Detect which cell encompasses the target text, then output its (X, Y) center coordinate. 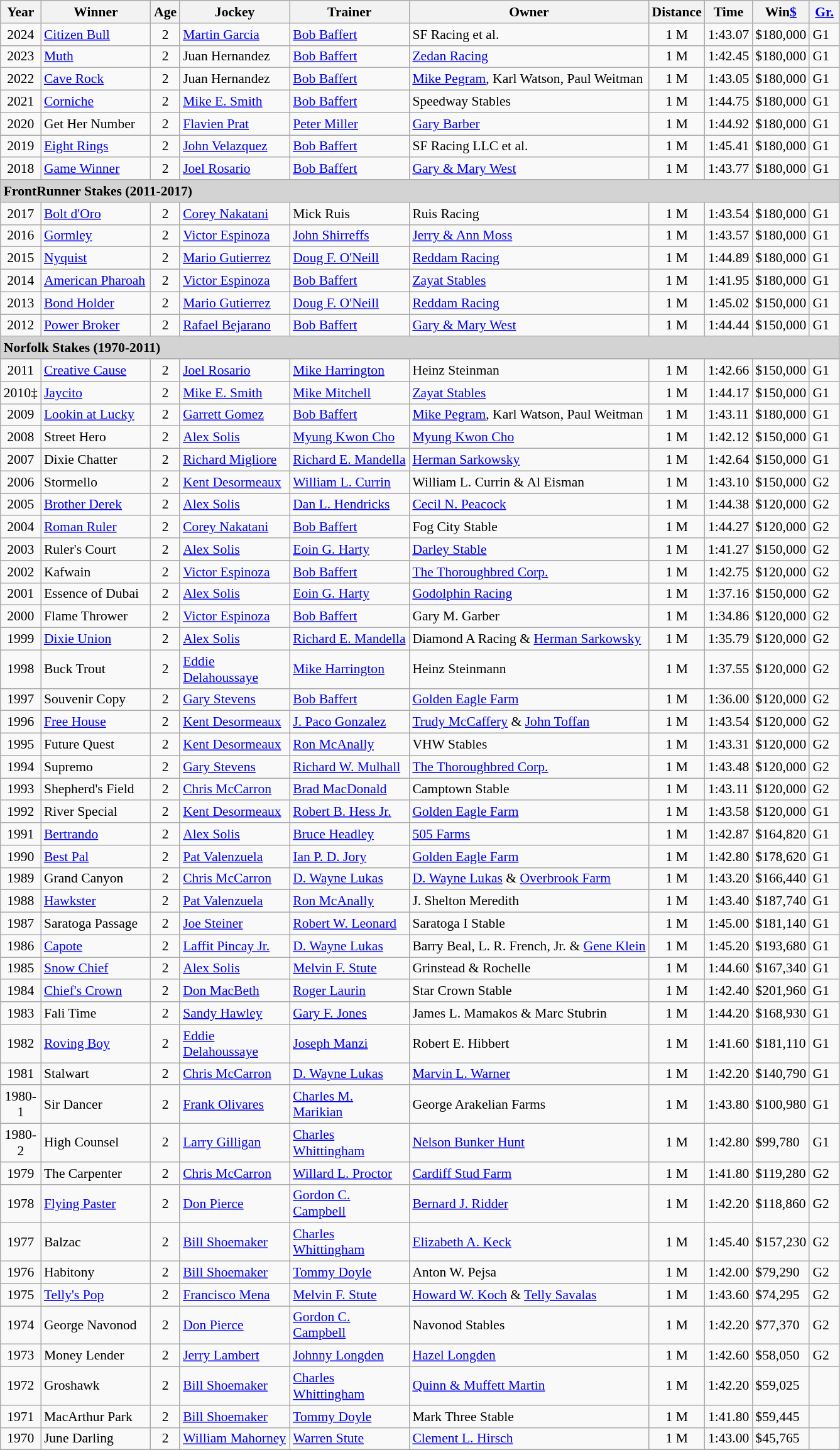
Charles M. Marikian (349, 1105)
1:44.20 (729, 1013)
J. Shelton Meredith (529, 901)
Habitony (95, 1273)
2006 (21, 482)
1:42.60 (729, 1356)
1:44.27 (729, 527)
Trainer (349, 12)
SF Racing et al. (529, 35)
$59,445 (780, 1417)
Heinz Steinman (529, 370)
Get Her Number (95, 124)
1:45.20 (729, 946)
Year (21, 12)
Grinstead & Rochelle (529, 969)
Capote (95, 946)
Souvenir Copy (95, 700)
Buck Trout (95, 669)
Peter Miller (349, 124)
1985 (21, 969)
2024 (21, 35)
1:43.07 (729, 35)
1:43.10 (729, 482)
Clement L. Hirsch (529, 1439)
Star Crown Stable (529, 991)
Bruce Headley (349, 834)
1989 (21, 879)
1984 (21, 991)
Heinz Steinmann (529, 669)
$100,980 (780, 1105)
1:42.75 (729, 572)
$167,340 (780, 969)
2015 (21, 258)
2002 (21, 572)
2021 (21, 102)
Elizabeth A. Keck (529, 1242)
Nyquist (95, 258)
Bond Holder (95, 303)
1977 (21, 1242)
2019 (21, 146)
$201,960 (780, 991)
1:44.89 (729, 258)
Herman Sarkowsky (529, 460)
2016 (21, 236)
1980-2 (21, 1143)
2007 (21, 460)
Zedan Racing (529, 57)
D. Wayne Lukas & Overbrook Farm (529, 879)
Don MacBeth (235, 991)
Mike Mitchell (349, 393)
1995 (21, 745)
Stalwart (95, 1074)
2010‡ (21, 393)
Robert E. Hibbert (529, 1043)
1:45.00 (729, 924)
Dixie Union (95, 639)
1991 (21, 834)
1:45.40 (729, 1242)
1:37.16 (729, 594)
1:45.02 (729, 303)
1:45.41 (729, 146)
Diamond A Racing & Herman Sarkowsky (529, 639)
2011 (21, 370)
William Mahorney (235, 1439)
Laffit Pincay Jr. (235, 946)
Bernard J. Ridder (529, 1203)
Robert B. Hess Jr. (349, 812)
Francisco Mena (235, 1295)
1988 (21, 901)
Garrett Gomez (235, 415)
Norfolk Stakes (1970-2011) (420, 348)
Creative Cause (95, 370)
Cecil N. Peacock (529, 505)
Flame Thrower (95, 617)
1970 (21, 1439)
Grand Canyon (95, 879)
Game Winner (95, 169)
$45,765 (780, 1439)
$181,140 (780, 924)
2017 (21, 214)
2000 (21, 617)
Future Quest (95, 745)
American Pharoah (95, 281)
1:43.00 (729, 1439)
Citizen Bull (95, 35)
$168,930 (780, 1013)
George Navonod (95, 1325)
Jerry Lambert (235, 1356)
1:42.45 (729, 57)
505 Farms (529, 834)
Anton W. Pejsa (529, 1273)
Bertrando (95, 834)
2018 (21, 169)
J. Paco Gonzalez (349, 722)
Barry Beal, L. R. French, Jr. & Gene Klein (529, 946)
1997 (21, 700)
River Special (95, 812)
1:43.40 (729, 901)
1:44.60 (729, 969)
Quinn & Muffett Martin (529, 1387)
Marvin L. Warner (529, 1074)
1982 (21, 1043)
Roger Laurin (349, 991)
Joseph Manzi (349, 1043)
$118,860 (780, 1203)
Brother Derek (95, 505)
Ian P. D. Jory (349, 857)
Saratoga I Stable (529, 924)
1972 (21, 1387)
1:42.00 (729, 1273)
Cave Rock (95, 79)
2003 (21, 549)
Telly's Pop (95, 1295)
Fali Time (95, 1013)
Richard Migliore (235, 460)
Willard L. Proctor (349, 1173)
Kafwain (95, 572)
Stormello (95, 482)
Win$ (780, 12)
2005 (21, 505)
Richard W. Mulhall (349, 767)
June Darling (95, 1439)
1979 (21, 1173)
Money Lender (95, 1356)
Camptown Stable (529, 789)
Age (165, 12)
Brad MacDonald (349, 789)
1973 (21, 1356)
Best Pal (95, 857)
William L. Currin (349, 482)
$157,230 (780, 1242)
MacArthur Park (95, 1417)
2008 (21, 437)
Roving Boy (95, 1043)
The Carpenter (95, 1173)
1:34.86 (729, 617)
1993 (21, 789)
VHW Stables (529, 745)
Robert W. Leonard (349, 924)
Groshawk (95, 1387)
Sandy Hawley (235, 1013)
$140,790 (780, 1074)
$58,050 (780, 1356)
Bolt d'Oro (95, 214)
Dixie Chatter (95, 460)
Muth (95, 57)
1:41.27 (729, 549)
1980-1 (21, 1105)
Eight Rings (95, 146)
$119,280 (780, 1173)
2012 (21, 326)
1:44.38 (729, 505)
Larry Gilligan (235, 1143)
Power Broker (95, 326)
William L. Currin & Al Eisman (529, 482)
Howard W. Koch & Telly Savalas (529, 1295)
Jaycito (95, 393)
John Velazquez (235, 146)
John Shirreffs (349, 236)
1:44.17 (729, 393)
1996 (21, 722)
1:43.05 (729, 79)
Navonod Stables (529, 1325)
High Counsel (95, 1143)
$166,440 (780, 879)
1975 (21, 1295)
Trudy McCaffery & John Toffan (529, 722)
James L. Mamakos & Marc Stubrin (529, 1013)
Mick Ruis (349, 214)
$181,110 (780, 1043)
Supremo (95, 767)
Gary F. Jones (349, 1013)
1:43.48 (729, 767)
$74,295 (780, 1295)
2001 (21, 594)
Jerry & Ann Moss (529, 236)
2020 (21, 124)
2014 (21, 281)
Roman Ruler (95, 527)
1992 (21, 812)
1:44.92 (729, 124)
1:43.80 (729, 1105)
1:43.58 (729, 812)
2004 (21, 527)
Owner (529, 12)
Chief's Crown (95, 991)
Hawkster (95, 901)
Gary M. Garber (529, 617)
1:41.95 (729, 281)
1:42.64 (729, 460)
1990 (21, 857)
Balzac (95, 1242)
$193,680 (780, 946)
$59,025 (780, 1387)
Speedway Stables (529, 102)
1:44.75 (729, 102)
Jockey (235, 12)
Saratoga Passage (95, 924)
Johnny Longden (349, 1356)
Time (729, 12)
1:42.87 (729, 834)
Shepherd's Field (95, 789)
$99,780 (780, 1143)
Gormley (95, 236)
Essence of Dubai (95, 594)
1999 (21, 639)
1:43.20 (729, 879)
2009 (21, 415)
1998 (21, 669)
Street Hero (95, 437)
Dan L. Hendricks (349, 505)
Flying Paster (95, 1203)
$178,620 (780, 857)
2023 (21, 57)
Lookin at Lucky (95, 415)
$79,290 (780, 1273)
1:42.40 (729, 991)
Warren Stute (349, 1439)
Cardiff Stud Farm (529, 1173)
Ruler's Court (95, 549)
1:37.55 (729, 669)
1:41.60 (729, 1043)
Distance (677, 12)
Martin Garcia (235, 35)
Joe Steiner (235, 924)
Frank Olivares (235, 1105)
Free House (95, 722)
2013 (21, 303)
Ruis Racing (529, 214)
Flavien Prat (235, 124)
2022 (21, 79)
Nelson Bunker Hunt (529, 1143)
1974 (21, 1325)
Darley Stable (529, 549)
Snow Chief (95, 969)
Fog City Stable (529, 527)
1:43.31 (729, 745)
1976 (21, 1273)
1971 (21, 1417)
Gary Barber (529, 124)
1:44.44 (729, 326)
1981 (21, 1074)
1986 (21, 946)
Gr. (824, 12)
1:35.79 (729, 639)
George Arakelian Farms (529, 1105)
1983 (21, 1013)
FrontRunner Stakes (2011-2017) (420, 191)
1987 (21, 924)
Godolphin Racing (529, 594)
1:42.66 (729, 370)
1:43.57 (729, 236)
1:43.77 (729, 169)
$77,370 (780, 1325)
1978 (21, 1203)
Hazel Longden (529, 1356)
Mark Three Stable (529, 1417)
Winner (95, 12)
1:36.00 (729, 700)
1:43.60 (729, 1295)
Corniche (95, 102)
Sir Dancer (95, 1105)
1:42.12 (729, 437)
SF Racing LLC et al. (529, 146)
$164,820 (780, 834)
1994 (21, 767)
$187,740 (780, 901)
Rafael Bejarano (235, 326)
